Provide the (X, Y) coordinate of the cell's center where the given text is located.  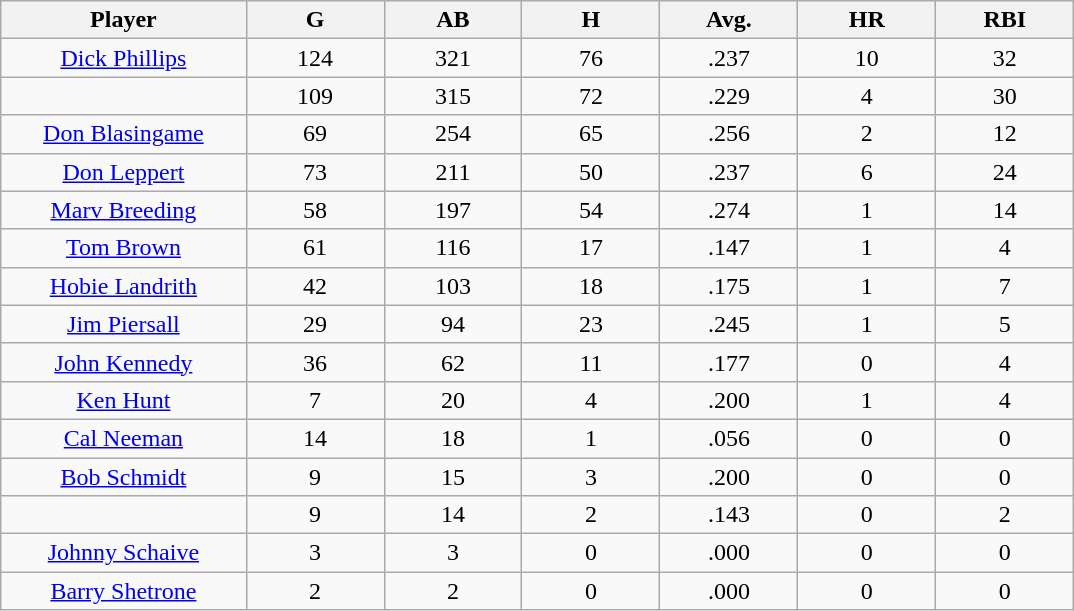
Don Blasingame (124, 134)
6 (867, 172)
5 (1005, 324)
321 (453, 58)
65 (591, 134)
12 (1005, 134)
.245 (729, 324)
.143 (729, 515)
72 (591, 96)
17 (591, 248)
211 (453, 172)
Hobie Landrith (124, 286)
50 (591, 172)
197 (453, 210)
Player (124, 20)
116 (453, 248)
Johnny Schaive (124, 553)
Dick Phillips (124, 58)
32 (1005, 58)
.274 (729, 210)
.056 (729, 438)
23 (591, 324)
69 (315, 134)
11 (591, 362)
Avg. (729, 20)
62 (453, 362)
254 (453, 134)
HR (867, 20)
124 (315, 58)
.175 (729, 286)
AB (453, 20)
Tom Brown (124, 248)
94 (453, 324)
Jim Piersall (124, 324)
10 (867, 58)
Ken Hunt (124, 400)
.256 (729, 134)
Cal Neeman (124, 438)
36 (315, 362)
Barry Shetrone (124, 591)
Don Leppert (124, 172)
76 (591, 58)
John Kennedy (124, 362)
RBI (1005, 20)
42 (315, 286)
315 (453, 96)
.147 (729, 248)
.177 (729, 362)
103 (453, 286)
73 (315, 172)
H (591, 20)
109 (315, 96)
29 (315, 324)
Bob Schmidt (124, 477)
15 (453, 477)
24 (1005, 172)
.229 (729, 96)
G (315, 20)
Marv Breeding (124, 210)
58 (315, 210)
54 (591, 210)
61 (315, 248)
30 (1005, 96)
20 (453, 400)
